Output the [X, Y] coordinate of the center of the cell containing the given text.  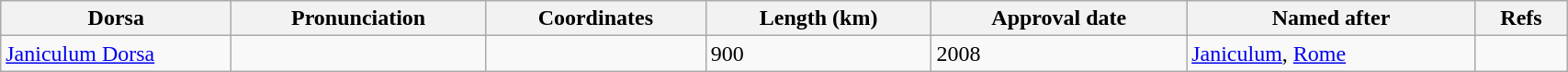
Janiculum, Rome [1332, 54]
Length (km) [818, 18]
Dorsa [116, 18]
Named after [1332, 18]
Pronunciation [358, 18]
900 [818, 54]
Janiculum Dorsa [116, 54]
Approval date [1059, 18]
Refs [1521, 18]
2008 [1059, 54]
Coordinates [595, 18]
